Detect which cell encompasses the target text, then output its [X, Y] center coordinate. 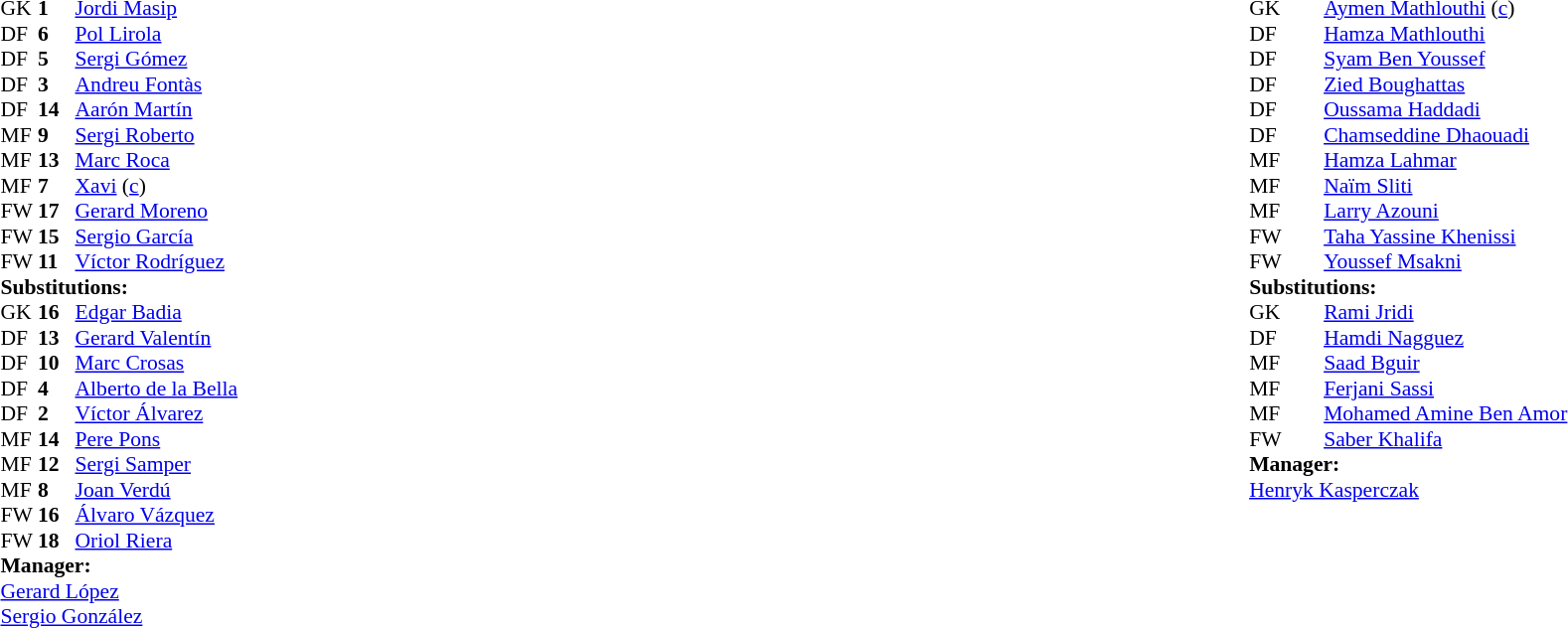
Youssef Msakni [1445, 261]
Víctor Álvarez [157, 414]
11 [57, 261]
Saber Khalifa [1445, 439]
12 [57, 464]
Taha Yassine Khenissi [1445, 236]
Sergio García [157, 236]
Larry Azouni [1445, 212]
18 [57, 541]
Hamza Lahmar [1445, 160]
Edgar Badia [157, 313]
Gerard Valentín [157, 338]
6 [57, 34]
Xavi (c) [157, 186]
2 [57, 414]
Marc Crosas [157, 363]
Hamza Mathlouthi [1445, 34]
Pere Pons [157, 439]
Sergi Roberto [157, 135]
Andreu Fontàs [157, 84]
Marc Roca [157, 160]
Ferjani Sassi [1445, 389]
Víctor Rodríguez [157, 261]
Syam Ben Youssef [1445, 59]
Pol Lirola [157, 34]
Chamseddine Dhaouadi [1445, 135]
Mohamed Amine Ben Amor [1445, 414]
9 [57, 135]
10 [57, 363]
Hamdi Nagguez [1445, 338]
Henryk Kasperczak [1408, 490]
Oussama Haddadi [1445, 110]
Gerard Moreno [157, 212]
Rami Jridi [1445, 313]
17 [57, 212]
3 [57, 84]
8 [57, 490]
15 [57, 236]
Aarón Martín [157, 110]
Sergi Samper [157, 464]
7 [57, 186]
5 [57, 59]
Zied Boughattas [1445, 84]
4 [57, 389]
Oriol Riera [157, 541]
Alberto de la Bella [157, 389]
Saad Bguir [1445, 363]
Sergi Gómez [157, 59]
Joan Verdú [157, 490]
Álvaro Vázquez [157, 516]
Naïm Sliti [1445, 186]
